Capture the cell that displays the provided text and extract its [X, Y] central coordinate. 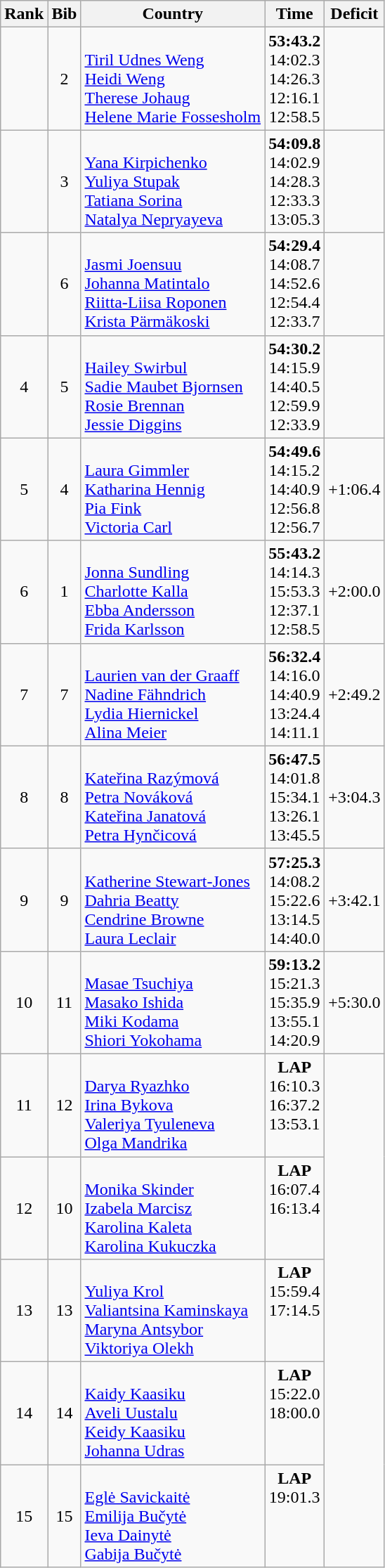
53:43.214:02.314:26.312:16.112:58.5 [295, 79]
+2:00.0 [354, 592]
3 [65, 181]
2 [65, 79]
Laurien van der GraaffNadine FähndrichLydia HiernickelAlina Meier [173, 694]
Yana KirpichenkoYuliya StupakTatiana SorinaNatalya Nepryayeva [173, 181]
Deficit [354, 14]
LAP19:01.3 [295, 1516]
Masae TsuchiyaMasako IshidaMiki KodamaShiori Yokohama [173, 1002]
+3:04.3 [354, 797]
+1:06.4 [354, 489]
+3:42.1 [354, 900]
Eglė SavickaitėEmilija BučytėIeva DainytėGabija Bučytė [173, 1516]
LAP15:59.417:14.5 [295, 1311]
54:29.414:08.714:52.612:54.412:33.7 [295, 284]
55:43.214:14.315:53.312:37.112:58.5 [295, 592]
1 [65, 592]
Monika SkinderIzabela MarciszKarolina KaletaKarolina Kukuczka [173, 1208]
Katherine Stewart-JonesDahria BeattyCendrine BrowneLaura Leclair [173, 900]
Jasmi JoensuuJohanna MatintaloRiitta-Liisa RoponenKrista Pärmäkoski [173, 284]
Kaidy KaasikuAveli UustaluKeidy KaasikuJohanna Udras [173, 1413]
LAP16:07.416:13.4 [295, 1208]
Jonna SundlingCharlotte KallaEbba AnderssonFrida Karlsson [173, 592]
+5:30.0 [354, 1002]
LAP15:22.018:00.0 [295, 1413]
56:32.414:16.014:40.913:24.414:11.1 [295, 694]
Country [173, 14]
56:47.514:01.815:34.113:26.113:45.5 [295, 797]
Rank [24, 14]
LAP16:10.316:37.213:53.1 [295, 1105]
Tiril Udnes WengHeidi WengTherese JohaugHelene Marie Fossesholm [173, 79]
+2:49.2 [354, 694]
59:13.215:21.315:35.913:55.114:20.9 [295, 1002]
Bib [65, 14]
54:09.814:02.914:28.312:33.313:05.3 [295, 181]
Time [295, 14]
Kateřina RazýmováPetra NovákováKateřina JanatováPetra Hynčicová [173, 797]
54:49.614:15.214:40.912:56.812:56.7 [295, 489]
54:30.214:15.914:40.512:59.912:33.9 [295, 387]
Hailey SwirbulSadie Maubet BjornsenRosie BrennanJessie Diggins [173, 387]
Laura GimmlerKatharina HennigPia FinkVictoria Carl [173, 489]
57:25.314:08.215:22.613:14.514:40.0 [295, 900]
Darya RyazhkoIrina BykovaValeriya TyulenevaOlga Mandrika [173, 1105]
Yuliya KrolValiantsina KaminskayaMaryna AntsyborViktoriya Olekh [173, 1311]
